Detect which cell encompasses the target text, then output its (X, Y) center coordinate. 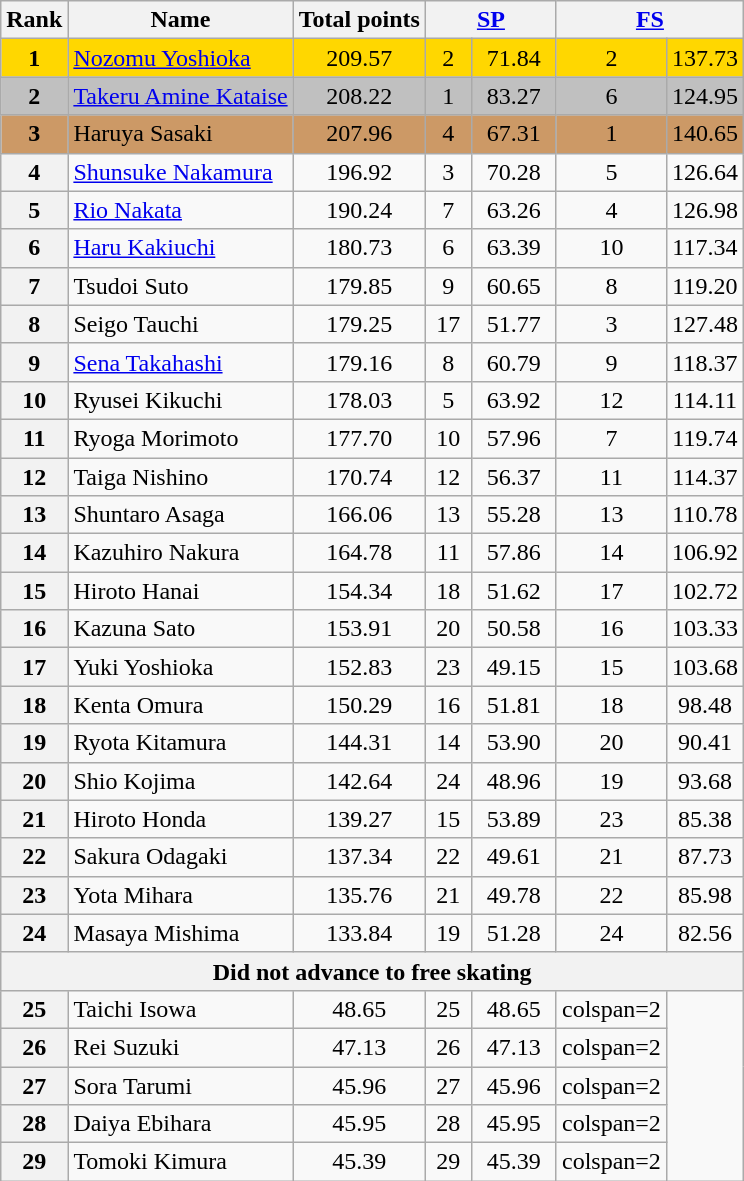
Rei Suzuki (180, 1047)
Tsudoi Suto (180, 286)
Kazuhiro Nakura (180, 553)
164.78 (359, 553)
133.84 (359, 933)
Kazuna Sato (180, 629)
207.96 (359, 134)
82.56 (704, 933)
142.64 (359, 781)
Taiga Nishino (180, 477)
180.73 (359, 248)
48.96 (514, 781)
Hiroto Hanai (180, 591)
56.37 (514, 477)
Daiya Ebihara (180, 1124)
170.74 (359, 477)
154.34 (359, 591)
85.38 (704, 819)
179.85 (359, 286)
179.16 (359, 362)
209.57 (359, 58)
Takeru Amine Kataise (180, 96)
Hiroto Honda (180, 819)
102.72 (704, 591)
57.86 (514, 553)
67.31 (514, 134)
63.39 (514, 248)
60.79 (514, 362)
152.83 (359, 667)
49.15 (514, 667)
FS (650, 20)
83.27 (514, 96)
103.68 (704, 667)
Total points (359, 20)
Did not advance to free skating (372, 971)
63.92 (514, 400)
Yota Mihara (180, 895)
135.76 (359, 895)
110.78 (704, 515)
SP (490, 20)
71.84 (514, 58)
139.27 (359, 819)
117.34 (704, 248)
119.20 (704, 286)
87.73 (704, 857)
106.92 (704, 553)
55.28 (514, 515)
Rank (34, 20)
114.37 (704, 477)
51.77 (514, 324)
Sena Takahashi (180, 362)
60.65 (514, 286)
Sakura Odagaki (180, 857)
Taichi Isowa (180, 1009)
51.81 (514, 705)
Shuntaro Asaga (180, 515)
Ryoga Morimoto (180, 438)
Nozomu Yoshioka (180, 58)
166.06 (359, 515)
Ryusei Kikuchi (180, 400)
Tomoki Kimura (180, 1162)
118.37 (704, 362)
49.78 (514, 895)
119.74 (704, 438)
Seigo Tauchi (180, 324)
98.48 (704, 705)
179.25 (359, 324)
Haru Kakiuchi (180, 248)
93.68 (704, 781)
50.58 (514, 629)
153.91 (359, 629)
85.98 (704, 895)
70.28 (514, 172)
126.64 (704, 172)
114.11 (704, 400)
51.28 (514, 933)
Yuki Yoshioka (180, 667)
127.48 (704, 324)
Masaya Mishima (180, 933)
126.98 (704, 210)
190.24 (359, 210)
196.92 (359, 172)
137.73 (704, 58)
51.62 (514, 591)
177.70 (359, 438)
150.29 (359, 705)
Haruya Sasaki (180, 134)
49.61 (514, 857)
53.89 (514, 819)
Rio Nakata (180, 210)
Shio Kojima (180, 781)
Sora Tarumi (180, 1085)
Ryota Kitamura (180, 743)
Name (180, 20)
90.41 (704, 743)
57.96 (514, 438)
208.22 (359, 96)
178.03 (359, 400)
103.33 (704, 629)
Kenta Omura (180, 705)
124.95 (704, 96)
63.26 (514, 210)
144.31 (359, 743)
Shunsuke Nakamura (180, 172)
53.90 (514, 743)
137.34 (359, 857)
140.65 (704, 134)
